Return the (X, Y) coordinate for the center point of the cell that contains the specified text.  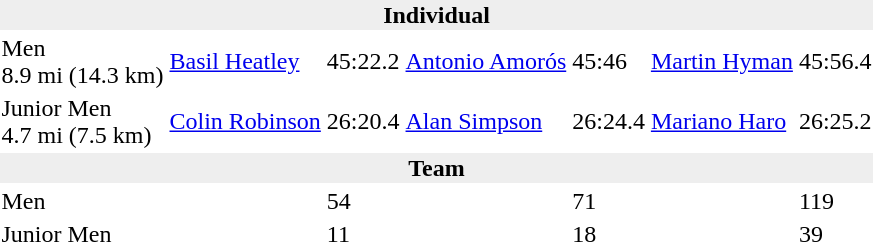
54 (363, 201)
26:25.2 (835, 122)
45:46 (609, 62)
71 (609, 201)
119 (835, 201)
26:20.4 (363, 122)
Junior Men4.7 mi (7.5 km) (82, 122)
Men8.9 mi (14.3 km) (82, 62)
Mariano Haro (722, 122)
45:22.2 (363, 62)
Basil Heatley (245, 62)
Martin Hyman (722, 62)
Men (82, 201)
Team (436, 168)
Individual (436, 15)
Antonio Amorós (486, 62)
Alan Simpson (486, 122)
26:24.4 (609, 122)
45:56.4 (835, 62)
Colin Robinson (245, 122)
